Find where the given text appears and provide that cell's center as [x, y] coordinate. 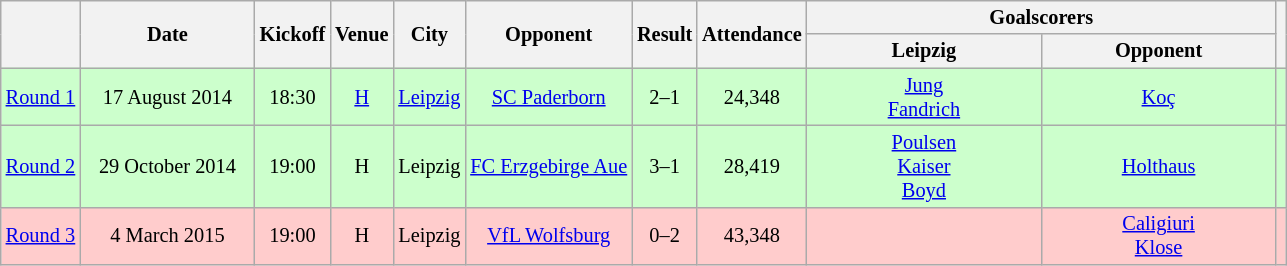
18:30 [292, 97]
0–2 [664, 236]
Caligiuri Klose [1158, 236]
Round 3 [40, 236]
Round 1 [40, 97]
City [429, 34]
Date [168, 34]
3–1 [664, 166]
Result [664, 34]
SC Paderborn [548, 97]
Holthaus [1158, 166]
Jung Fandrich [924, 97]
Poulsen Kaiser Boyd [924, 166]
Venue [362, 34]
VfL Wolfsburg [548, 236]
24,348 [752, 97]
Attendance [752, 34]
43,348 [752, 236]
Round 2 [40, 166]
29 October 2014 [168, 166]
Kickoff [292, 34]
FC Erzgebirge Aue [548, 166]
Koç [1158, 97]
Goalscorers [1042, 17]
4 March 2015 [168, 236]
28,419 [752, 166]
2–1 [664, 97]
17 August 2014 [168, 97]
